Detect which cell encompasses the target text, then output its [x, y] center coordinate. 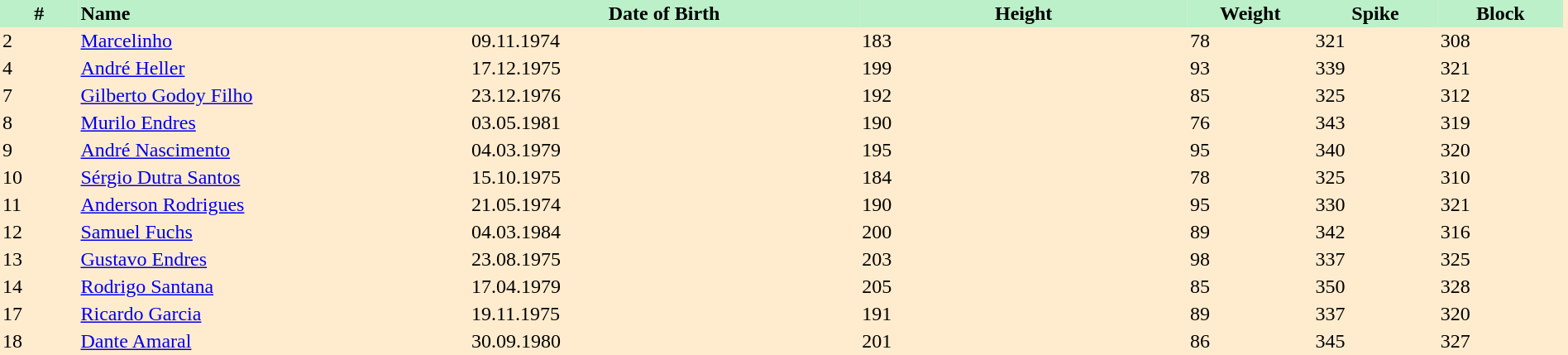
Block [1500, 13]
Ricardo Garcia [273, 314]
Weight [1250, 13]
205 [1024, 286]
10 [39, 177]
Sérgio Dutra Santos [273, 177]
Spike [1374, 13]
328 [1500, 286]
191 [1024, 314]
Samuel Fuchs [273, 232]
350 [1374, 286]
04.03.1979 [664, 151]
199 [1024, 68]
Anderson Rodrigues [273, 205]
André Nascimento [273, 151]
93 [1250, 68]
319 [1500, 122]
09.11.1974 [664, 41]
330 [1374, 205]
17 [39, 314]
340 [1374, 151]
11 [39, 205]
18 [39, 341]
13 [39, 260]
312 [1500, 96]
Gilberto Godoy Filho [273, 96]
310 [1500, 177]
7 [39, 96]
Rodrigo Santana [273, 286]
23.08.1975 [664, 260]
Marcelinho [273, 41]
André Heller [273, 68]
184 [1024, 177]
30.09.1980 [664, 341]
192 [1024, 96]
203 [1024, 260]
345 [1374, 341]
17.04.1979 [664, 286]
76 [1250, 122]
327 [1500, 341]
17.12.1975 [664, 68]
195 [1024, 151]
4 [39, 68]
Murilo Endres [273, 122]
23.12.1976 [664, 96]
Date of Birth [664, 13]
Name [273, 13]
342 [1374, 232]
316 [1500, 232]
03.05.1981 [664, 122]
8 [39, 122]
Gustavo Endres [273, 260]
12 [39, 232]
343 [1374, 122]
Height [1024, 13]
9 [39, 151]
86 [1250, 341]
Dante Amaral [273, 341]
201 [1024, 341]
# [39, 13]
339 [1374, 68]
21.05.1974 [664, 205]
04.03.1984 [664, 232]
19.11.1975 [664, 314]
308 [1500, 41]
15.10.1975 [664, 177]
98 [1250, 260]
183 [1024, 41]
2 [39, 41]
200 [1024, 232]
14 [39, 286]
